Pinpoint the cell where the given text exists, returning its [X, Y] midpoint coordinate. 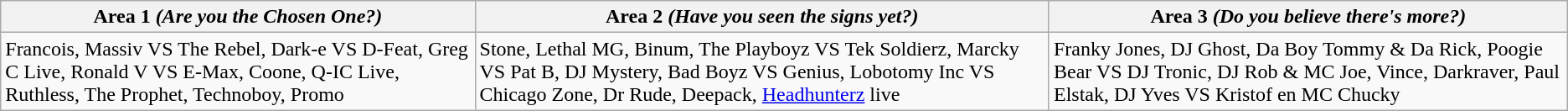
Area 1 (Are you the Chosen One?) [238, 17]
Area 3 (Do you believe there's more?) [1308, 17]
Area 2 (Have you seen the signs yet?) [762, 17]
Francois, Massiv VS The Rebel, Dark-e VS D-Feat, Greg C Live, Ronald V VS E-Max, Coone, Q-IC Live, Ruthless, The Prophet, Technoboy, Promo [238, 71]
